Locate the cell with the specified text and output its [x, y] center coordinate. 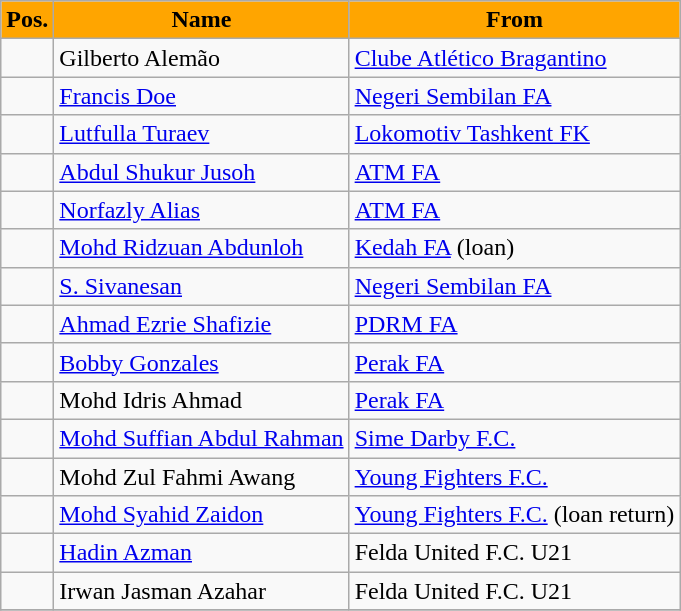
Abdul Shukur Jusoh [202, 172]
Pos. [28, 20]
From [514, 20]
Irwan Jasman Azahar [202, 591]
Sime Darby F.C. [514, 438]
Mohd Zul Fahmi Awang [202, 477]
Mohd Idris Ahmad [202, 400]
Mohd Syahid Zaidon [202, 515]
Lokomotiv Tashkent FK [514, 134]
Clube Atlético Bragantino [514, 58]
Francis Doe [202, 96]
S. Sivanesan [202, 286]
Norfazly Alias [202, 210]
Young Fighters F.C. [514, 477]
Bobby Gonzales [202, 362]
Hadin Azman [202, 553]
Mohd Ridzuan Abdunloh [202, 248]
Name [202, 20]
Mohd Suffian Abdul Rahman [202, 438]
Gilberto Alemão [202, 58]
Young Fighters F.C. (loan return) [514, 515]
Lutfulla Turaev [202, 134]
Kedah FA (loan) [514, 248]
PDRM FA [514, 324]
Ahmad Ezrie Shafizie [202, 324]
